Scan for the cell matching the given text and deliver its [X, Y] coordinate at center. 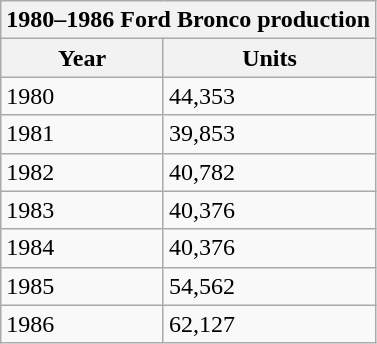
44,353 [269, 96]
1980 [82, 96]
1984 [82, 248]
1980–1986 Ford Bronco production [188, 20]
1983 [82, 210]
54,562 [269, 286]
40,782 [269, 172]
62,127 [269, 324]
1986 [82, 324]
1982 [82, 172]
Units [269, 58]
Year [82, 58]
1981 [82, 134]
1985 [82, 286]
39,853 [269, 134]
